Pinpoint the cell where the given text exists, returning its (X, Y) midpoint coordinate. 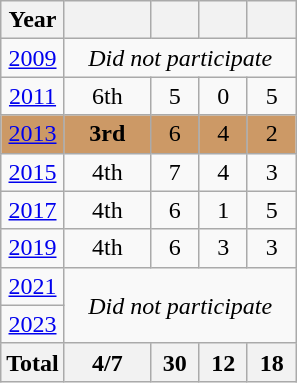
2013 (33, 134)
12 (224, 362)
0 (224, 96)
18 (272, 362)
2011 (33, 96)
2015 (33, 172)
7 (174, 172)
30 (174, 362)
3rd (107, 134)
Year (33, 20)
1 (224, 210)
2019 (33, 248)
2017 (33, 210)
6th (107, 96)
4/7 (107, 362)
2 (272, 134)
2023 (33, 324)
2021 (33, 286)
Total (33, 362)
2009 (33, 58)
